Extract the [x, y] coordinate from the center of the cell holding the provided text.  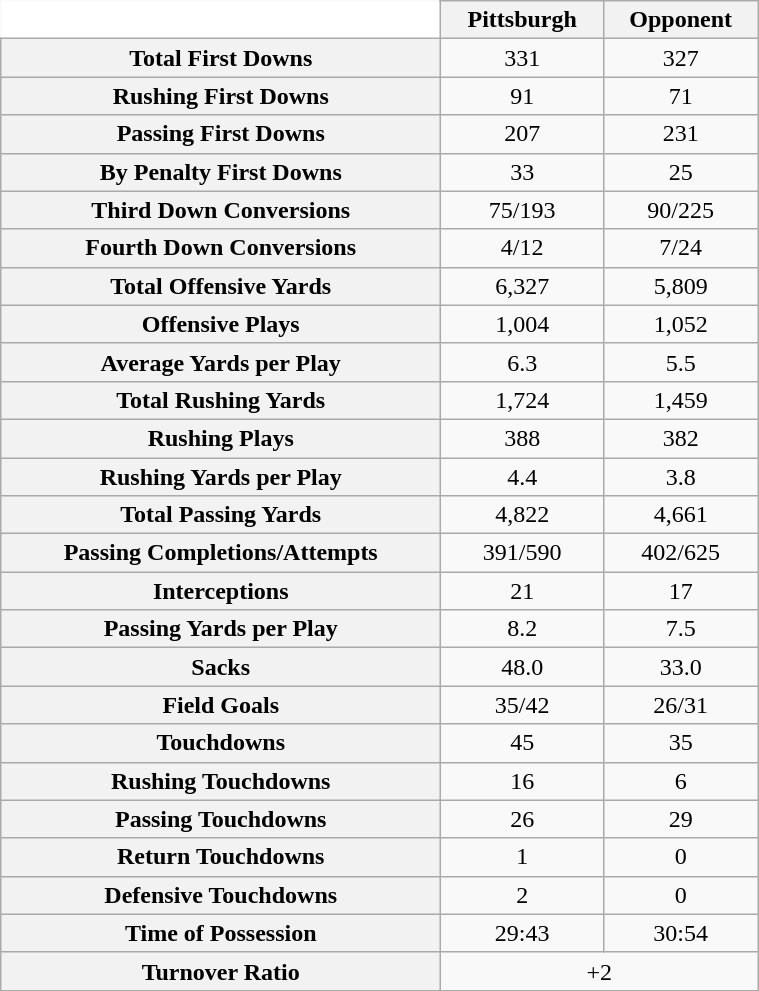
Passing Yards per Play [221, 629]
26 [522, 819]
402/625 [681, 553]
Total Rushing Yards [221, 400]
33 [522, 172]
382 [681, 438]
Total First Downs [221, 58]
7/24 [681, 248]
35 [681, 743]
33.0 [681, 667]
Passing First Downs [221, 134]
1,004 [522, 324]
5.5 [681, 362]
1,052 [681, 324]
1,724 [522, 400]
Sacks [221, 667]
Opponent [681, 20]
3.8 [681, 477]
Time of Possession [221, 933]
Rushing Plays [221, 438]
6.3 [522, 362]
Defensive Touchdowns [221, 895]
45 [522, 743]
1,459 [681, 400]
48.0 [522, 667]
30:54 [681, 933]
26/31 [681, 705]
+2 [600, 971]
Pittsburgh [522, 20]
29 [681, 819]
388 [522, 438]
Average Yards per Play [221, 362]
6 [681, 781]
1 [522, 857]
207 [522, 134]
4,661 [681, 515]
327 [681, 58]
21 [522, 591]
Interceptions [221, 591]
5,809 [681, 286]
Total Offensive Yards [221, 286]
29:43 [522, 933]
Offensive Plays [221, 324]
4.4 [522, 477]
Turnover Ratio [221, 971]
Total Passing Yards [221, 515]
Touchdowns [221, 743]
Third Down Conversions [221, 210]
7.5 [681, 629]
Passing Completions/Attempts [221, 553]
91 [522, 96]
75/193 [522, 210]
Fourth Down Conversions [221, 248]
25 [681, 172]
Field Goals [221, 705]
231 [681, 134]
Rushing Touchdowns [221, 781]
16 [522, 781]
71 [681, 96]
4/12 [522, 248]
391/590 [522, 553]
2 [522, 895]
6,327 [522, 286]
Rushing First Downs [221, 96]
Return Touchdowns [221, 857]
17 [681, 591]
8.2 [522, 629]
Rushing Yards per Play [221, 477]
90/225 [681, 210]
Passing Touchdowns [221, 819]
331 [522, 58]
By Penalty First Downs [221, 172]
4,822 [522, 515]
35/42 [522, 705]
